From the cell containing the given text, extract its center point as (x, y) coordinate. 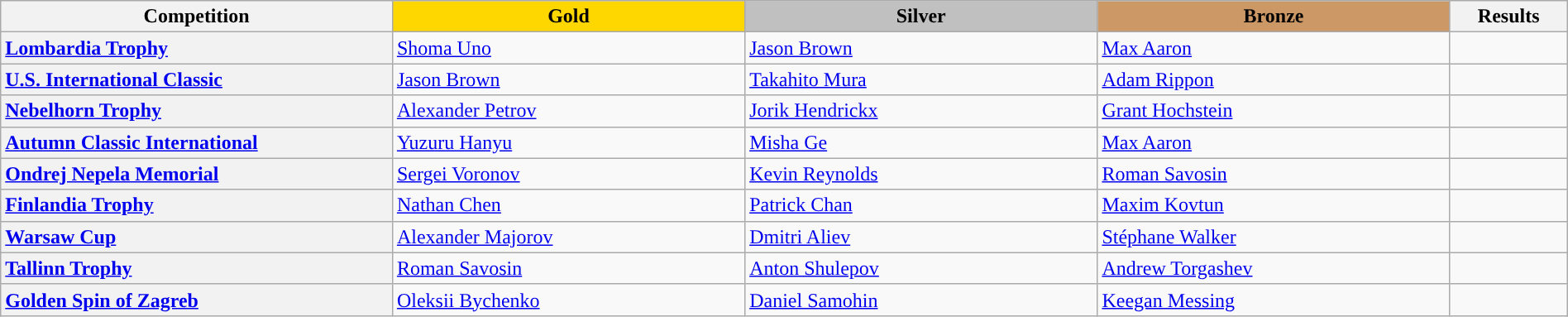
Maxim Kovtun (1274, 205)
Daniel Samohin (921, 300)
Shoma Uno (568, 48)
Misha Ge (921, 142)
Adam Rippon (1274, 79)
Finlandia Trophy (197, 205)
Lombardia Trophy (197, 48)
Oleksii Bychenko (568, 300)
Dmitri Aliev (921, 237)
Competition (197, 17)
Results (1508, 17)
Tallinn Trophy (197, 268)
Nathan Chen (568, 205)
Anton Shulepov (921, 268)
Golden Spin of Zagreb (197, 300)
Jorik Hendrickx (921, 111)
Grant Hochstein (1274, 111)
U.S. International Classic (197, 79)
Sergei Voronov (568, 174)
Alexander Petrov (568, 111)
Takahito Mura (921, 79)
Stéphane Walker (1274, 237)
Warsaw Cup (197, 237)
Gold (568, 17)
Nebelhorn Trophy (197, 111)
Bronze (1274, 17)
Alexander Majorov (568, 237)
Ondrej Nepela Memorial (197, 174)
Andrew Torgashev (1274, 268)
Yuzuru Hanyu (568, 142)
Silver (921, 17)
Keegan Messing (1274, 300)
Kevin Reynolds (921, 174)
Autumn Classic International (197, 142)
Patrick Chan (921, 205)
